From the cell containing the given text, extract its center point as (X, Y) coordinate. 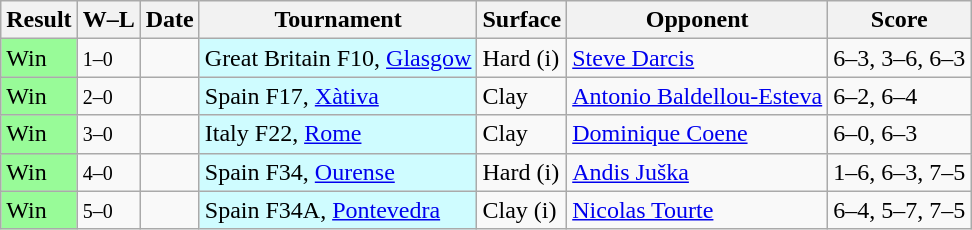
6–0, 6–3 (900, 134)
Date (170, 20)
Spain F34, Ourense (338, 172)
Score (900, 20)
Spain F17, Xàtiva (338, 96)
1–0 (108, 58)
Antonio Baldellou-Esteva (698, 96)
Italy F22, Rome (338, 134)
2–0 (108, 96)
6–2, 6–4 (900, 96)
3–0 (108, 134)
Nicolas Tourte (698, 210)
Result (39, 20)
4–0 (108, 172)
6–3, 3–6, 6–3 (900, 58)
Surface (522, 20)
Steve Darcis (698, 58)
6–4, 5–7, 7–5 (900, 210)
W–L (108, 20)
Andis Juška (698, 172)
Great Britain F10, Glasgow (338, 58)
Tournament (338, 20)
Dominique Coene (698, 134)
1–6, 6–3, 7–5 (900, 172)
5–0 (108, 210)
Spain F34A, Pontevedra (338, 210)
Opponent (698, 20)
Clay (i) (522, 210)
